Output the [x, y] coordinate of the center of the cell containing the given text.  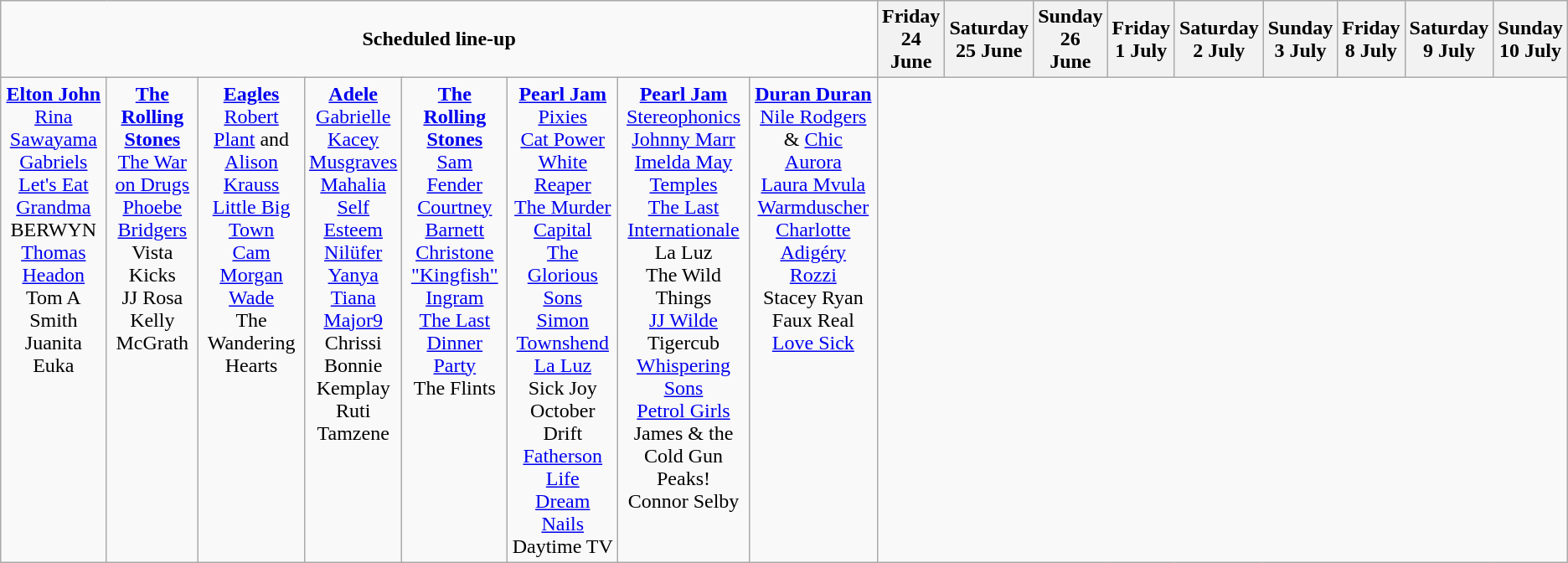
Friday 8 July [1371, 39]
Duran DuranNile Rodgers & Chic AuroraLaura MvulaWarmduscherCharlotte AdigéryRozziStacey RyanFaux RealLove Sick [812, 320]
Saturday 2 July [1219, 39]
Saturday 25 June [989, 39]
Sunday 10 July [1530, 39]
Elton JohnRina SawayamaGabrielsLet's Eat GrandmaBERWYNThomas HeadonTom A SmithJuanita Euka [54, 320]
The Rolling StonesThe War on DrugsPhoebe BridgersVista KicksJJ RosaKelly McGrath [152, 320]
Saturday 9 July [1449, 39]
Scheduled line-up [439, 39]
Sunday 26 June [1070, 39]
AdeleGabrielleKacey MusgravesMahaliaSelf EsteemNilüfer YanyaTiana Major9ChrissiBonnie KemplayRutiTamzene [353, 320]
Friday 1 July [1141, 39]
The Rolling StonesSam FenderCourtney BarnettChristone "Kingfish" IngramThe Last Dinner PartyThe Flints [455, 320]
Pearl JamPixies Cat PowerWhite ReaperThe Murder CapitalThe Glorious SonsSimon TownshendLa LuzSick JoyOctober DriftFathersonLifeDream NailsDaytime TV [563, 320]
EaglesRobert Plant and Alison KraussLittle Big TownCamMorgan WadeThe Wandering Hearts [251, 320]
Friday 24 June [910, 39]
Sunday 3 July [1300, 39]
